Extract the (X, Y) coordinate from the center of the cell holding the provided text.  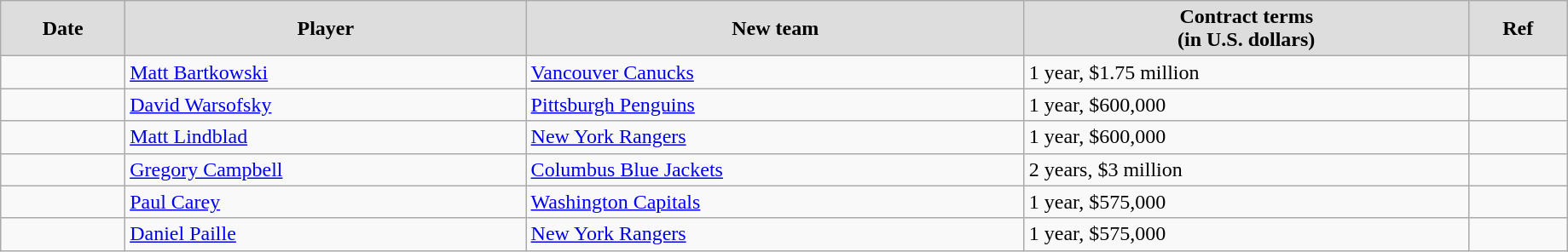
David Warsofsky (326, 105)
Washington Capitals (775, 202)
Vancouver Canucks (775, 72)
2 years, $3 million (1247, 169)
New team (775, 29)
Columbus Blue Jackets (775, 169)
Matt Bartkowski (326, 72)
Ref (1518, 29)
Gregory Campbell (326, 169)
Daniel Paille (326, 234)
Date (63, 29)
Paul Carey (326, 202)
Contract terms(in U.S. dollars) (1247, 29)
1 year, $1.75 million (1247, 72)
Player (326, 29)
Matt Lindblad (326, 137)
Pittsburgh Penguins (775, 105)
